Detect which cell encompasses the target text, then output its [X, Y] center coordinate. 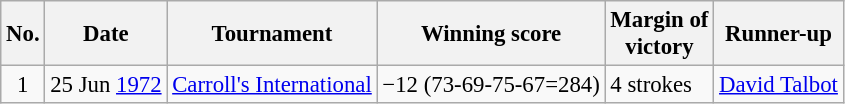
4 strokes [660, 85]
Carroll's International [272, 85]
1 [23, 85]
David Talbot [778, 85]
Runner-up [778, 34]
Margin ofvictory [660, 34]
Winning score [491, 34]
Tournament [272, 34]
Date [106, 34]
No. [23, 34]
25 Jun 1972 [106, 85]
−12 (73-69-75-67=284) [491, 85]
